From the cell containing the given text, extract its center point as [x, y] coordinate. 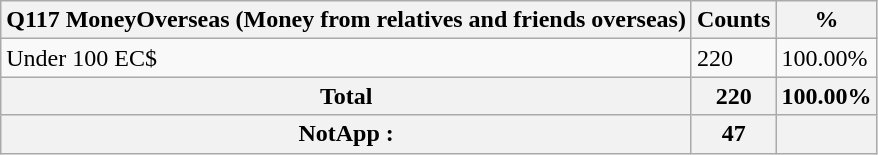
47 [733, 134]
% [826, 20]
Counts [733, 20]
Q117 MoneyOverseas (Money from relatives and friends overseas) [346, 20]
Total [346, 96]
Under 100 EC$ [346, 58]
NotApp : [346, 134]
